Extract the (X, Y) coordinate from the center of the cell holding the provided text.  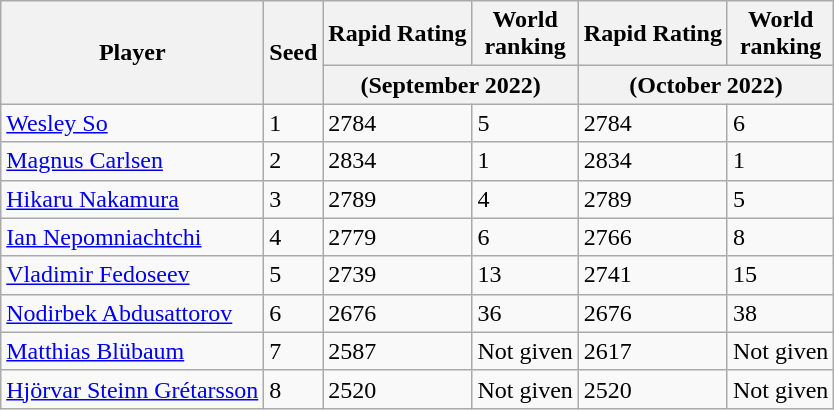
2779 (398, 237)
36 (525, 313)
Nodirbek Abdusattorov (132, 313)
Hjörvar Steinn Grétarsson (132, 389)
13 (525, 275)
Ian Nepomniachtchi (132, 237)
2741 (652, 275)
(September 2022) (450, 85)
Hikaru Nakamura (132, 199)
7 (294, 351)
(October 2022) (706, 85)
2739 (398, 275)
3 (294, 199)
38 (780, 313)
2 (294, 161)
Player (132, 52)
Magnus Carlsen (132, 161)
Vladimir Fedoseev (132, 275)
Seed (294, 52)
2617 (652, 351)
2766 (652, 237)
Wesley So (132, 123)
Matthias Blübaum (132, 351)
15 (780, 275)
2587 (398, 351)
